Determine the [X, Y] coordinate at the center of the cell enclosing the given text.  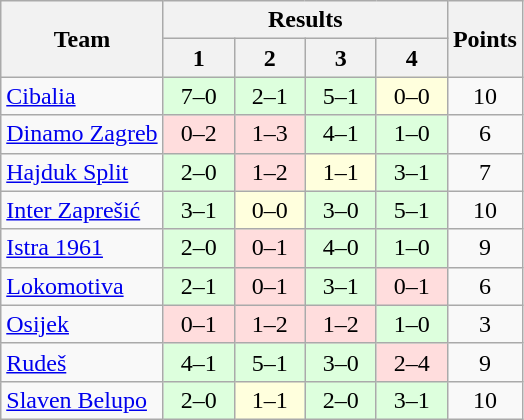
1 [198, 58]
7 [484, 172]
Cibalia [82, 96]
Istra 1961 [82, 248]
1–3 [270, 134]
Points [484, 39]
2–4 [412, 362]
Results [305, 20]
4 [412, 58]
Team [82, 39]
Slaven Belupo [82, 400]
Rudeš [82, 362]
Lokomotiva [82, 286]
2 [270, 58]
Osijek [82, 324]
4–0 [340, 248]
7–0 [198, 96]
Hajduk Split [82, 172]
Inter Zaprešić [82, 210]
Dinamo Zagreb [82, 134]
0–2 [198, 134]
